Determine the (x, y) coordinate at the center of the cell enclosing the given text.  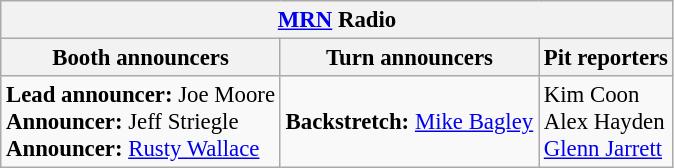
Backstretch: Mike Bagley (409, 122)
Pit reporters (606, 58)
Lead announcer: Joe MooreAnnouncer: Jeff StriegleAnnouncer: Rusty Wallace (141, 122)
Kim CoonAlex HaydenGlenn Jarrett (606, 122)
Booth announcers (141, 58)
MRN Radio (338, 20)
Turn announcers (409, 58)
